Scan for the cell matching the given text and deliver its (x, y) coordinate at center. 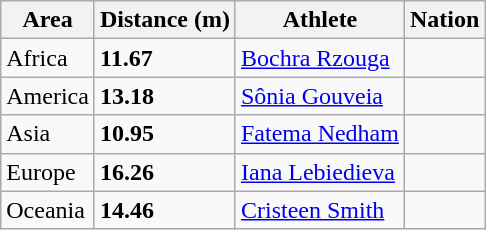
Africa (48, 58)
Nation (444, 20)
10.95 (164, 134)
America (48, 96)
Distance (m) (164, 20)
Sônia Gouveia (320, 96)
Oceania (48, 210)
Asia (48, 134)
Bochra Rzouga (320, 58)
Athlete (320, 20)
16.26 (164, 172)
Iana Lebiedieva (320, 172)
14.46 (164, 210)
Fatema Nedham (320, 134)
Europe (48, 172)
13.18 (164, 96)
Cristeen Smith (320, 210)
11.67 (164, 58)
Area (48, 20)
